Locate the cell with the specified text and output its (x, y) center coordinate. 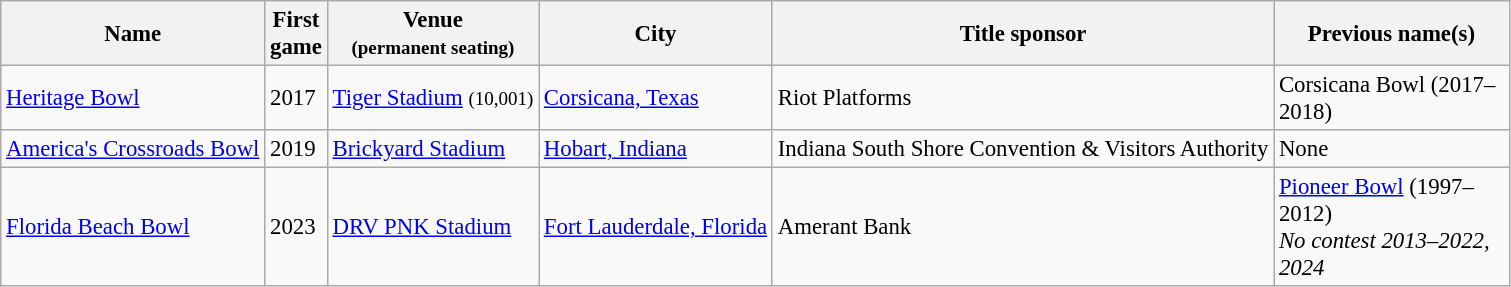
DRV PNK Stadium (432, 228)
Name (133, 34)
None (1392, 149)
Corsicana, Texas (656, 98)
Brickyard Stadium (432, 149)
2017 (296, 98)
City (656, 34)
Previous name(s) (1392, 34)
Amerant Bank (1022, 228)
Indiana South Shore Convention & Visitors Authority (1022, 149)
America's Crossroads Bowl (133, 149)
Title sponsor (1022, 34)
Riot Platforms (1022, 98)
Fort Lauderdale, Florida (656, 228)
Pioneer Bowl (1997–2012)No contest 2013–2022, 2024 (1392, 228)
Firstgame (296, 34)
Heritage Bowl (133, 98)
Florida Beach Bowl (133, 228)
2023 (296, 228)
Venue(permanent seating) (432, 34)
Corsicana Bowl (2017–2018) (1392, 98)
Tiger Stadium (10,001) (432, 98)
2019 (296, 149)
Hobart, Indiana (656, 149)
